Identify which cell holds the provided text, then report its [x, y] central coordinate. 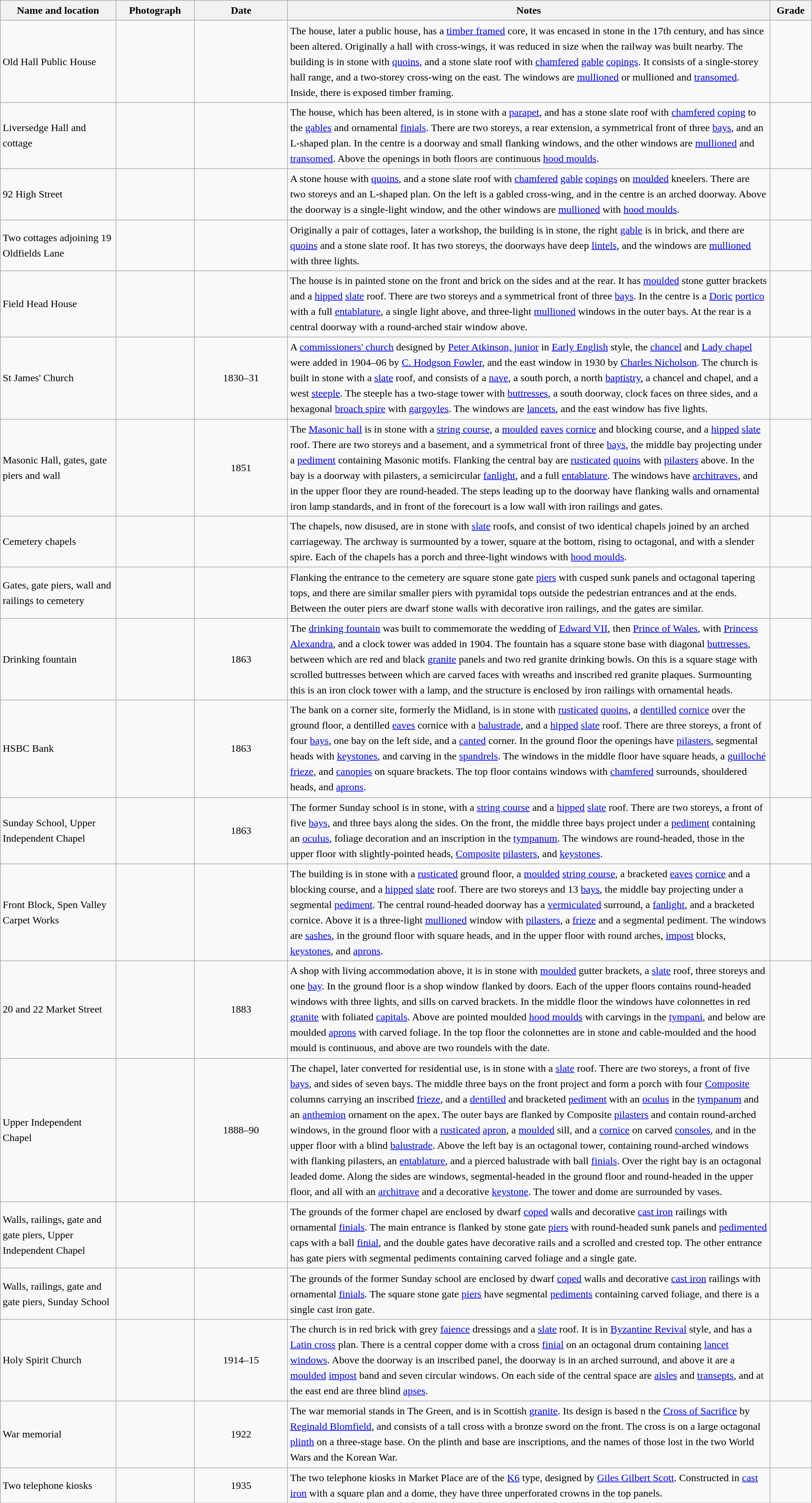
1922 [241, 1434]
Cemetery chapels [58, 541]
Sunday School, Upper Independent Chapel [58, 831]
Name and location [58, 10]
Walls, railings, gate and gate piers, Upper Independent Chapel [58, 1235]
Two telephone kiosks [58, 1485]
Walls, railings, gate and gate piers, Sunday School [58, 1294]
1914–15 [241, 1360]
1888–90 [241, 1130]
Old Hall Public House [58, 62]
Holy Spirit Church [58, 1360]
92 High Street [58, 194]
1830–31 [241, 378]
1935 [241, 1485]
Front Block, Spen Valley Carpet Works [58, 912]
HSBC Bank [58, 749]
Upper Independent Chapel [58, 1130]
1851 [241, 468]
St James' Church [58, 378]
Liversedge Hall and cottage [58, 135]
1883 [241, 1010]
20 and 22 Market Street [58, 1010]
Grade [791, 10]
Two cottages adjoining 19 Oldfields Lane [58, 245]
Photograph [155, 10]
Masonic Hall, gates, gate piers and wall [58, 468]
Date [241, 10]
Field Head House [58, 304]
Gates, gate piers, wall and railings to cemetery [58, 593]
War memorial [58, 1434]
Notes [528, 10]
Drinking fountain [58, 659]
